Identify which cell holds the provided text, then report its [X, Y] central coordinate. 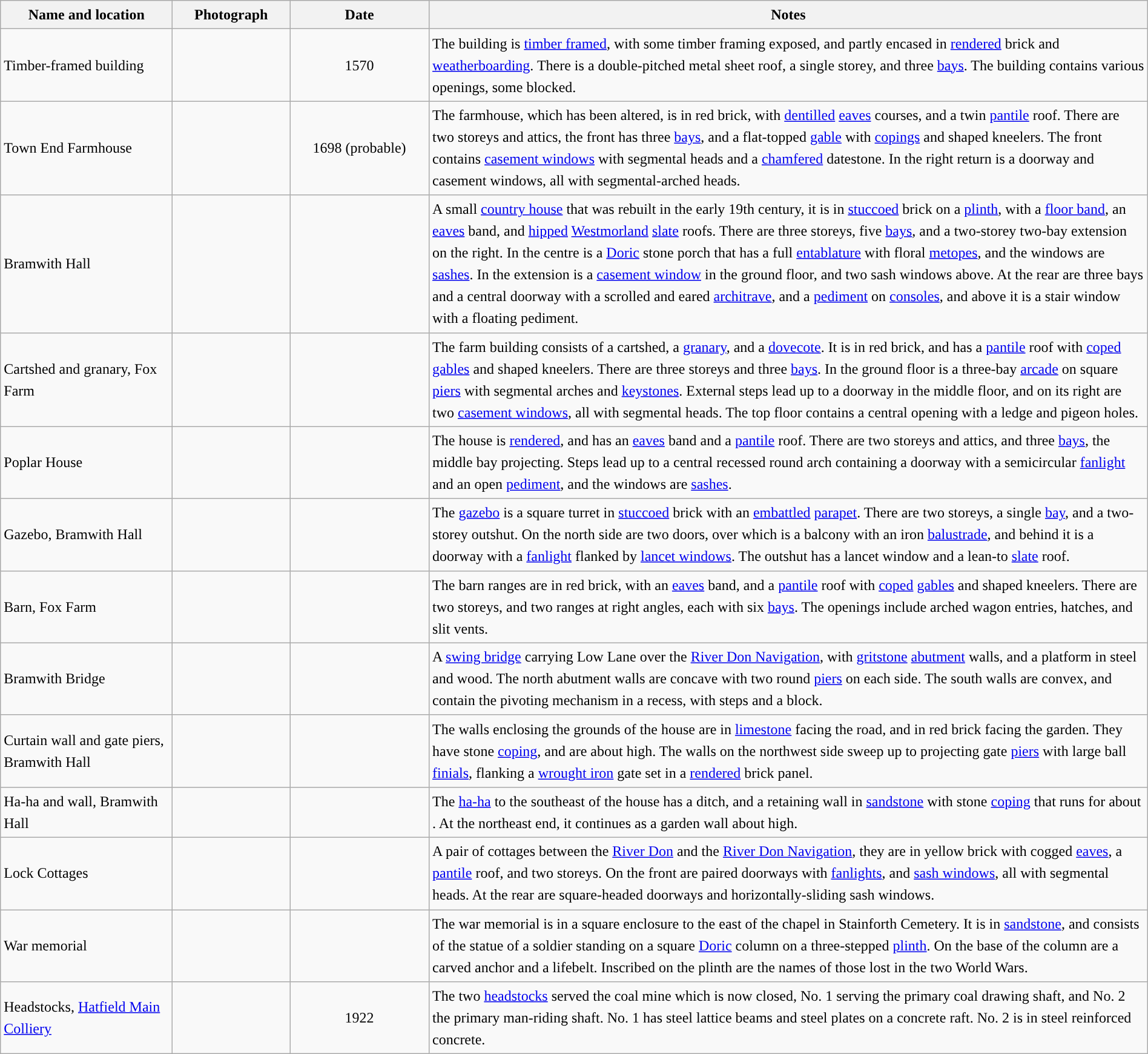
1922 [360, 1018]
Lock Cottages [87, 873]
Town End Farmhouse [87, 148]
Curtain wall and gate piers,Bramwith Hall [87, 751]
Timber-framed building [87, 65]
Bramwith Hall [87, 264]
Cartshed and granary, Fox Farm [87, 379]
1698 (probable) [360, 148]
Ha-ha and wall, Bramwith Hall [87, 812]
Bramwith Bridge [87, 678]
Photograph [231, 15]
War memorial [87, 946]
Gazebo, Bramwith Hall [87, 534]
1570 [360, 65]
Date [360, 15]
Notes [788, 15]
Poplar House [87, 463]
Barn, Fox Farm [87, 607]
Name and location [87, 15]
Headstocks, Hatfield Main Colliery [87, 1018]
